Extract the (X, Y) coordinate from the center of the cell holding the provided text.  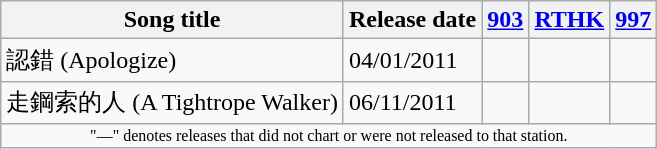
903 (506, 20)
Song title (172, 20)
Release date (412, 20)
06/11/2011 (412, 102)
走鋼索的人 (A Tightrope Walker) (172, 102)
997 (634, 20)
04/01/2011 (412, 60)
"—" denotes releases that did not chart or were not released to that station. (329, 136)
認錯 (Apologize) (172, 60)
RTHK (570, 20)
